Return the [x, y] coordinate for the center point of the cell that contains the specified text.  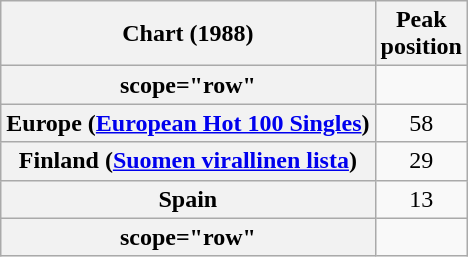
Europe (European Hot 100 Singles) [188, 123]
13 [421, 199]
Peakposition [421, 34]
58 [421, 123]
Chart (1988) [188, 34]
Finland (Suomen virallinen lista) [188, 161]
Spain [188, 199]
29 [421, 161]
